Determine the (X, Y) coordinate at the center of the cell enclosing the given text.  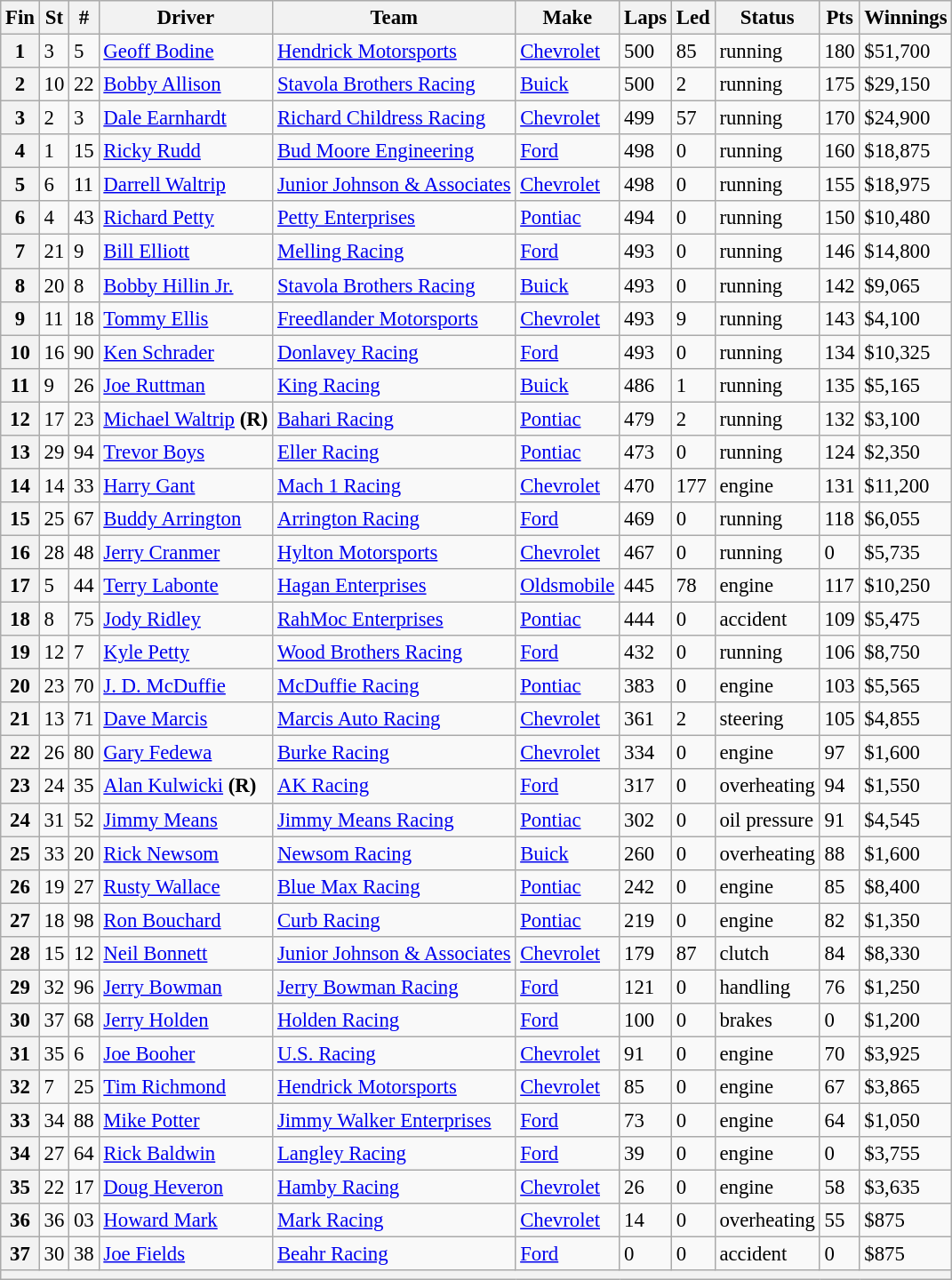
Langley Racing (395, 1154)
44 (84, 586)
Buddy Arrington (186, 519)
handling (767, 987)
Bill Elliott (186, 252)
80 (84, 753)
361 (645, 719)
Kyle Petty (186, 652)
Tim Richmond (186, 1087)
432 (645, 652)
90 (84, 352)
$2,350 (906, 452)
109 (839, 620)
75 (84, 620)
$4,545 (906, 820)
St (53, 18)
Team (395, 18)
76 (839, 987)
Dale Earnhardt (186, 118)
Richard Petty (186, 218)
124 (839, 452)
82 (839, 920)
Marcis Auto Racing (395, 719)
Laps (645, 18)
Richard Childress Racing (395, 118)
Jerry Holden (186, 1020)
Ken Schrader (186, 352)
87 (693, 954)
clutch (767, 954)
467 (645, 552)
52 (84, 820)
Jody Ridley (186, 620)
$5,735 (906, 552)
Terry Labonte (186, 586)
$3,925 (906, 1053)
48 (84, 552)
oil pressure (767, 820)
Driver (186, 18)
$9,065 (906, 285)
Joe Booher (186, 1053)
260 (645, 853)
Howard Mark (186, 1220)
Hylton Motorsports (395, 552)
03 (84, 1220)
Jerry Cranmer (186, 552)
Blue Max Racing (395, 886)
$3,865 (906, 1087)
Newsom Racing (395, 853)
$3,635 (906, 1188)
Mach 1 Racing (395, 485)
Curb Racing (395, 920)
242 (645, 886)
Freedlander Motorsports (395, 318)
175 (839, 84)
Hagan Enterprises (395, 586)
AK Racing (395, 787)
$4,855 (906, 719)
Jimmy Means (186, 820)
$14,800 (906, 252)
Jimmy Means Racing (395, 820)
RahMoc Enterprises (395, 620)
$8,330 (906, 954)
Darrell Waltrip (186, 185)
98 (84, 920)
84 (839, 954)
$5,565 (906, 686)
Joe Fields (186, 1254)
U.S. Racing (395, 1053)
97 (839, 753)
479 (645, 419)
Pts (839, 18)
Trevor Boys (186, 452)
469 (645, 519)
$10,480 (906, 218)
Hamby Racing (395, 1188)
$8,750 (906, 652)
McDuffie Racing (395, 686)
$10,250 (906, 586)
143 (839, 318)
Arrington Racing (395, 519)
Mike Potter (186, 1121)
117 (839, 586)
Tommy Ellis (186, 318)
68 (84, 1020)
57 (693, 118)
58 (839, 1188)
177 (693, 485)
brakes (767, 1020)
Gary Fedewa (186, 753)
150 (839, 218)
135 (839, 385)
134 (839, 352)
$1,050 (906, 1121)
494 (645, 218)
132 (839, 419)
106 (839, 652)
Burke Racing (395, 753)
170 (839, 118)
39 (645, 1154)
499 (645, 118)
Holden Racing (395, 1020)
302 (645, 820)
$24,900 (906, 118)
445 (645, 586)
334 (645, 753)
Beahr Racing (395, 1254)
$6,055 (906, 519)
Geoff Bodine (186, 52)
Michael Waltrip (R) (186, 419)
486 (645, 385)
105 (839, 719)
78 (693, 586)
71 (84, 719)
Bud Moore Engineering (395, 151)
$18,975 (906, 185)
Neil Bonnett (186, 954)
131 (839, 485)
$8,400 (906, 886)
103 (839, 686)
$5,165 (906, 385)
Jerry Bowman Racing (395, 987)
$51,700 (906, 52)
Led (693, 18)
Eller Racing (395, 452)
180 (839, 52)
$29,150 (906, 84)
$11,200 (906, 485)
Alan Kulwicki (R) (186, 787)
Jerry Bowman (186, 987)
38 (84, 1254)
Joe Ruttman (186, 385)
# (84, 18)
$1,250 (906, 987)
470 (645, 485)
$1,550 (906, 787)
Oldsmobile (567, 586)
155 (839, 185)
219 (645, 920)
$5,475 (906, 620)
Jimmy Walker Enterprises (395, 1121)
Doug Heveron (186, 1188)
Status (767, 18)
Mark Racing (395, 1220)
160 (839, 151)
473 (645, 452)
142 (839, 285)
$3,755 (906, 1154)
55 (839, 1220)
Rick Baldwin (186, 1154)
Rick Newsom (186, 853)
Rusty Wallace (186, 886)
Petty Enterprises (395, 218)
Melling Racing (395, 252)
444 (645, 620)
$18,875 (906, 151)
43 (84, 218)
146 (839, 252)
96 (84, 987)
Make (567, 18)
Winnings (906, 18)
73 (645, 1121)
$4,100 (906, 318)
Ron Bouchard (186, 920)
$3,100 (906, 419)
179 (645, 954)
$10,325 (906, 352)
Fin (20, 18)
Bahari Racing (395, 419)
Bobby Hillin Jr. (186, 285)
121 (645, 987)
Harry Gant (186, 485)
J. D. McDuffie (186, 686)
Donlavey Racing (395, 352)
100 (645, 1020)
Dave Marcis (186, 719)
steering (767, 719)
317 (645, 787)
$1,350 (906, 920)
Ricky Rudd (186, 151)
$1,200 (906, 1020)
383 (645, 686)
Wood Brothers Racing (395, 652)
King Racing (395, 385)
Bobby Allison (186, 84)
118 (839, 519)
